Return [x, y] of the center of cell containing provided text 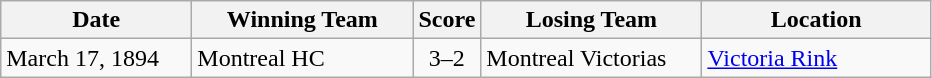
3–2 [447, 58]
Winning Team [302, 20]
Score [447, 20]
Montreal Victorias [592, 58]
Victoria Rink [816, 58]
Location [816, 20]
March 17, 1894 [96, 58]
Losing Team [592, 20]
Montreal HC [302, 58]
Date [96, 20]
